Identify which cell holds the provided text, then report its [X, Y] central coordinate. 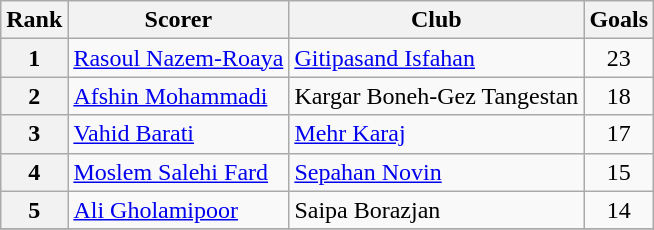
14 [619, 210]
Saipa Borazjan [436, 210]
Gitipasand Isfahan [436, 58]
18 [619, 96]
Kargar Boneh-Gez Tangestan [436, 96]
Mehr Karaj [436, 134]
Goals [619, 20]
23 [619, 58]
Vahid Barati [178, 134]
4 [34, 172]
15 [619, 172]
Scorer [178, 20]
Moslem Salehi Fard [178, 172]
Rasoul Nazem-Roaya [178, 58]
Sepahan Novin [436, 172]
1 [34, 58]
Rank [34, 20]
3 [34, 134]
Afshin Mohammadi [178, 96]
Club [436, 20]
17 [619, 134]
Ali Gholamipoor [178, 210]
2 [34, 96]
5 [34, 210]
